Find where the given text appears and provide that cell's center as (X, Y) coordinate. 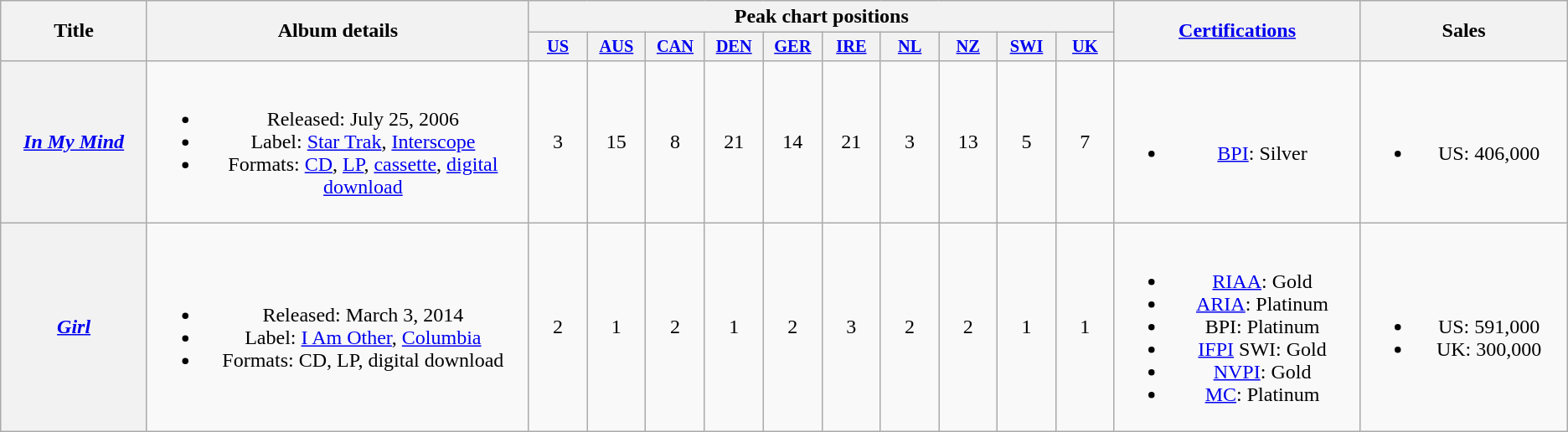
SWI (1026, 47)
Girl (74, 327)
Released: March 3, 2014Label: I Am Other, ColumbiaFormats: CD, LP, digital download (338, 327)
15 (616, 141)
IRE (851, 47)
14 (792, 141)
13 (968, 141)
DEN (734, 47)
Album details (338, 31)
US: 406,000 (1464, 141)
Peak chart positions (821, 17)
8 (675, 141)
BPI: Silver (1237, 141)
Title (74, 31)
NZ (968, 47)
AUS (616, 47)
7 (1086, 141)
US: 591,000UK: 300,000 (1464, 327)
RIAA: GoldARIA: PlatinumBPI: PlatinumIFPI SWI: GoldNVPI: GoldMC: Platinum (1237, 327)
Released: July 25, 2006Label: Star Trak, InterscopeFormats: CD, LP, cassette, digital download (338, 141)
In My Mind (74, 141)
NL (910, 47)
UK (1086, 47)
US (558, 47)
GER (792, 47)
CAN (675, 47)
5 (1026, 141)
Sales (1464, 31)
Certifications (1237, 31)
